Determine the [x, y] coordinate at the center of the cell enclosing the given text.  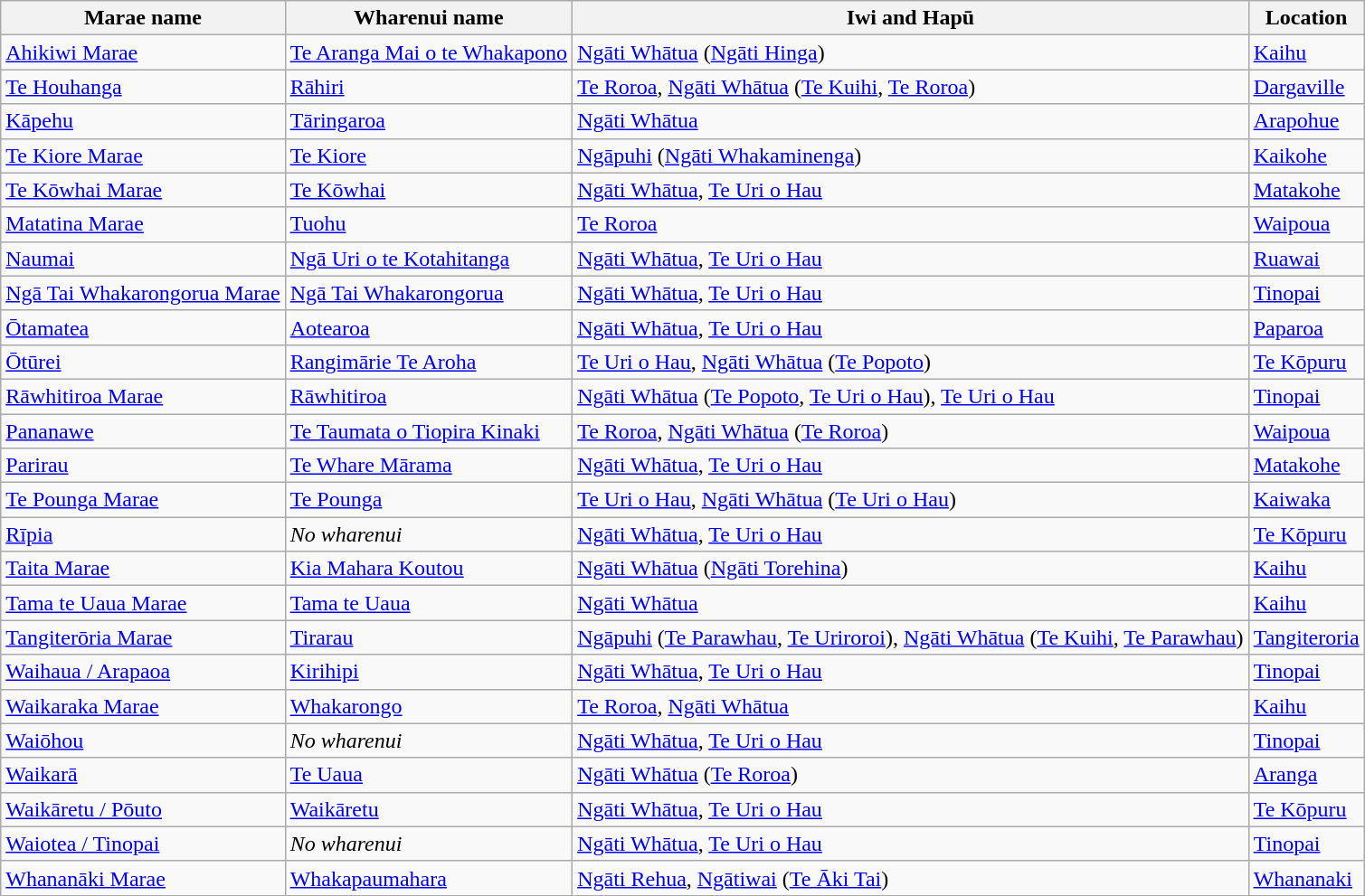
Ngāti Whātua (Te Popoto, Te Uri o Hau), Te Uri o Hau [910, 396]
Ngā Uri o te Kotahitanga [429, 259]
Whakarongo [429, 706]
Te Kiore Marae [143, 156]
Te Taumata o Tiopira Kinaki [429, 431]
Waikarā [143, 775]
Te Whare Mārama [429, 466]
Waikāretu / Pōuto [143, 809]
Ōtamatea [143, 327]
Kāpehu [143, 121]
Tāringaroa [429, 121]
Te Roroa, Ngāti Whātua (Te Roroa) [910, 431]
Ngā Tai Whakarongorua [429, 293]
Te Aranga Mai o te Whakapono [429, 52]
Ahikiwi Marae [143, 52]
Waikaraka Marae [143, 706]
Kirihipi [429, 672]
Te Houhanga [143, 87]
Whananāki Marae [143, 878]
Ngāti Whātua (Ngāti Hinga) [910, 52]
Whakapaumahara [429, 878]
Waihaua / Arapaoa [143, 672]
Dargaville [1306, 87]
Ngā Tai Whakarongorua Marae [143, 293]
Kaikohe [1306, 156]
Tangiteroria [1306, 637]
Iwi and Hapū [910, 18]
Tangiterōria Marae [143, 637]
Te Kōwhai Marae [143, 190]
Rāwhitiroa [429, 396]
Kaiwaka [1306, 500]
Te Roroa [910, 224]
Te Uri o Hau, Ngāti Whātua (Te Uri o Hau) [910, 500]
Waikāretu [429, 809]
Tirarau [429, 637]
Parirau [143, 466]
Ngāti Whātua (Te Roroa) [910, 775]
Te Kōwhai [429, 190]
Location [1306, 18]
Rāhiri [429, 87]
Te Pounga Marae [143, 500]
Te Kiore [429, 156]
Ngāpuhi (Ngāti Whakaminenga) [910, 156]
Aranga [1306, 775]
Kia Mahara Koutou [429, 569]
Te Pounga [429, 500]
Rangimārie Te Aroha [429, 362]
Tuohu [429, 224]
Paparoa [1306, 327]
Ngāpuhi (Te Parawhau, Te Uriroroi), Ngāti Whātua (Te Kuihi, Te Parawhau) [910, 637]
Naumai [143, 259]
Waiotea / Tinopai [143, 844]
Te Roroa, Ngāti Whātua [910, 706]
Te Roroa, Ngāti Whātua (Te Kuihi, Te Roroa) [910, 87]
Taita Marae [143, 569]
Ngāti Whātua (Ngāti Torehina) [910, 569]
Aotearoa [429, 327]
Ruawai [1306, 259]
Te Uaua [429, 775]
Arapohue [1306, 121]
Waiōhou [143, 740]
Whananaki [1306, 878]
Tama te Uaua [429, 603]
Marae name [143, 18]
Rāwhitiroa Marae [143, 396]
Matatina Marae [143, 224]
Ngāti Rehua, Ngātiwai (Te Āki Tai) [910, 878]
Rīpia [143, 534]
Tama te Uaua Marae [143, 603]
Pananawe [143, 431]
Wharenui name [429, 18]
Ōtūrei [143, 362]
Te Uri o Hau, Ngāti Whātua (Te Popoto) [910, 362]
